From the cell containing the given text, extract its center point as (X, Y) coordinate. 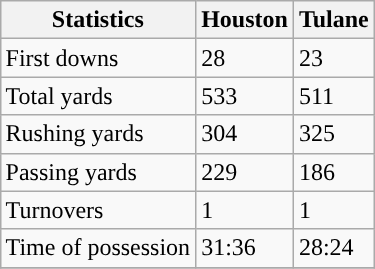
31:36 (245, 248)
Total yards (98, 96)
229 (245, 172)
28 (245, 58)
Houston (245, 20)
Turnovers (98, 210)
533 (245, 96)
Tulane (334, 20)
23 (334, 58)
304 (245, 134)
511 (334, 96)
325 (334, 134)
Time of possession (98, 248)
Rushing yards (98, 134)
Statistics (98, 20)
28:24 (334, 248)
Passing yards (98, 172)
186 (334, 172)
First downs (98, 58)
